Extract the [x, y] coordinate from the center of the cell holding the provided text.  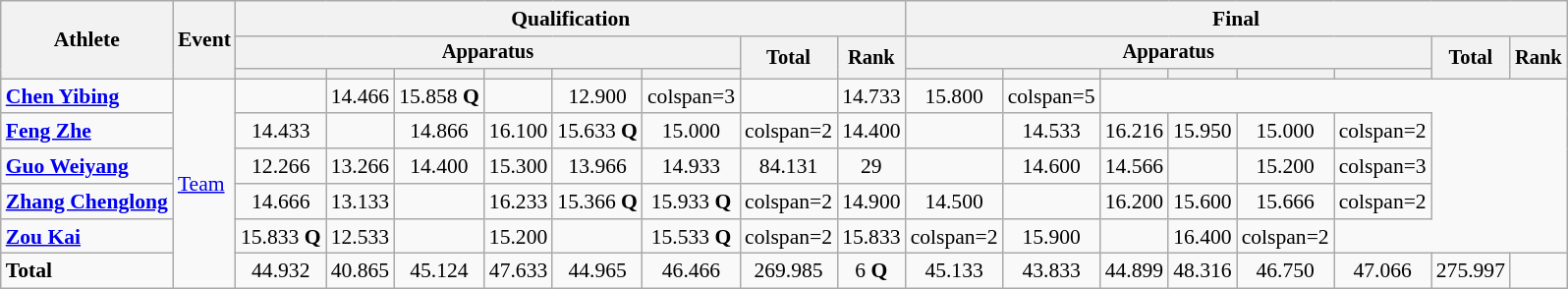
15.666 [1285, 202]
15.800 [955, 96]
44.932 [281, 271]
47.633 [519, 271]
16.233 [519, 202]
16.216 [1134, 132]
16.400 [1203, 237]
13.266 [360, 166]
15.600 [1203, 202]
14.900 [870, 202]
84.131 [788, 166]
14.733 [870, 96]
15.633 Q [597, 132]
45.133 [955, 271]
15.833 [870, 237]
13.133 [360, 202]
Guo Weiyang [86, 166]
Zou Kai [86, 237]
colspan=5 [1051, 96]
13.966 [597, 166]
15.533 Q [692, 237]
29 [870, 166]
Team [204, 184]
46.750 [1285, 271]
15.933 Q [692, 202]
15.858 Q [439, 96]
44.965 [597, 271]
269.985 [788, 271]
45.124 [439, 271]
14.566 [1134, 166]
15.833 Q [281, 237]
Athlete [86, 39]
14.466 [360, 96]
275.997 [1471, 271]
Qualification [571, 19]
Feng Zhe [86, 132]
14.866 [439, 132]
14.433 [281, 132]
Chen Yibing [86, 96]
44.899 [1134, 271]
43.833 [1051, 271]
16.100 [519, 132]
47.066 [1383, 271]
Final [1236, 19]
14.600 [1051, 166]
46.466 [692, 271]
15.300 [519, 166]
14.933 [692, 166]
16.200 [1134, 202]
12.900 [597, 96]
15.950 [1203, 132]
48.316 [1203, 271]
Zhang Chenglong [86, 202]
14.533 [1051, 132]
12.533 [360, 237]
14.666 [281, 202]
Event [204, 39]
14.500 [955, 202]
15.900 [1051, 237]
6 Q [870, 271]
12.266 [281, 166]
40.865 [360, 271]
15.366 Q [597, 202]
